Extract the (x, y) coordinate from the center of the cell holding the provided text.  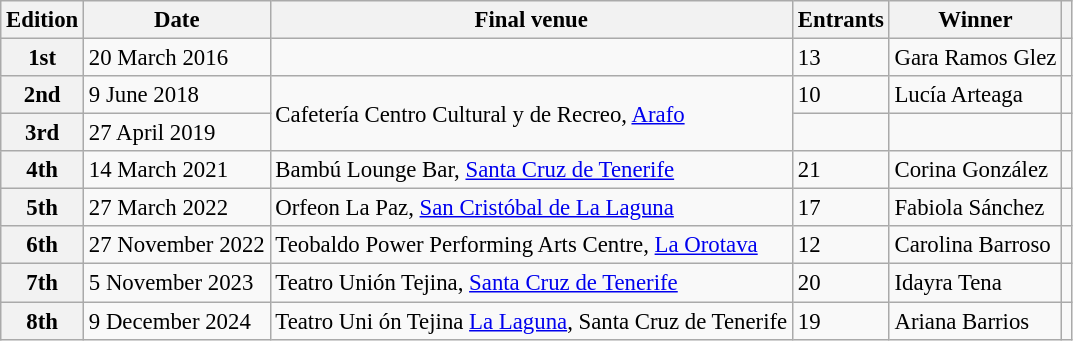
6th (42, 245)
27 April 2019 (177, 133)
Teatro Unión Tejina, Santa Cruz de Tenerife (531, 283)
Gara Ramos Glez (976, 58)
Orfeon La Paz, San Cristóbal de La Laguna (531, 208)
1st (42, 58)
Edition (42, 20)
14 March 2021 (177, 170)
3rd (42, 133)
9 June 2018 (177, 95)
Winner (976, 20)
Corina González (976, 170)
10 (840, 95)
Entrants (840, 20)
Fabiola Sánchez (976, 208)
20 (840, 283)
5 November 2023 (177, 283)
7th (42, 283)
Teobaldo Power Performing Arts Centre, La Orotava (531, 245)
9 December 2024 (177, 321)
4th (42, 170)
Cafetería Centro Cultural y de Recreo, Arafo (531, 114)
17 (840, 208)
Final venue (531, 20)
Bambú Lounge Bar, Santa Cruz de Tenerife (531, 170)
12 (840, 245)
Carolina Barroso (976, 245)
19 (840, 321)
Idayra Tena (976, 283)
8th (42, 321)
Teatro Uni ón Tejina La Laguna, Santa Cruz de Tenerife (531, 321)
21 (840, 170)
Date (177, 20)
27 November 2022 (177, 245)
27 March 2022 (177, 208)
2nd (42, 95)
13 (840, 58)
20 March 2016 (177, 58)
Lucía Arteaga (976, 95)
Ariana Barrios (976, 321)
5th (42, 208)
